Capture the cell that displays the provided text and extract its [x, y] central coordinate. 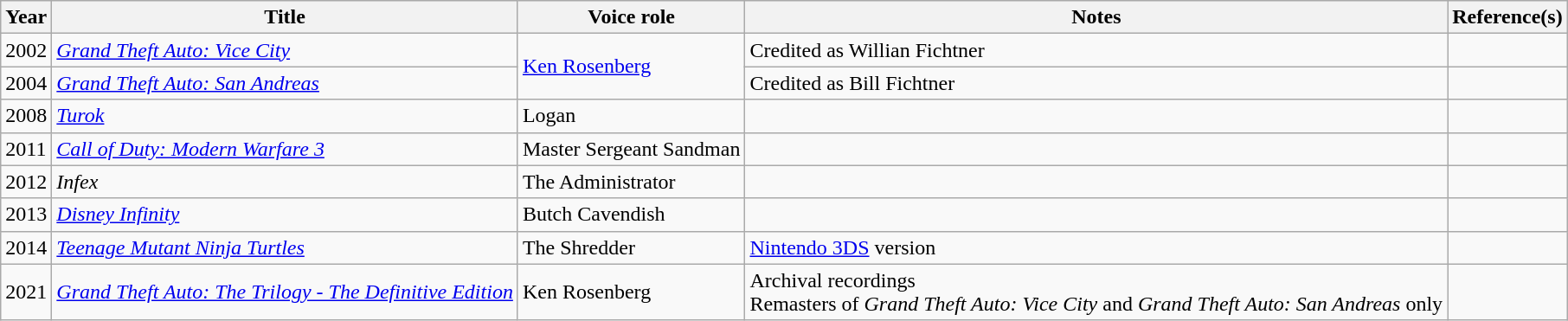
Archival recordingsRemasters of Grand Theft Auto: Vice City and Grand Theft Auto: San Andreas only [1096, 292]
Voice role [632, 17]
Credited as Bill Fichtner [1096, 83]
Grand Theft Auto: The Trilogy - The Definitive Edition [286, 292]
Butch Cavendish [632, 215]
Title [286, 17]
Logan [632, 116]
2021 [26, 292]
Credited as Willian Fichtner [1096, 50]
2012 [26, 182]
2008 [26, 116]
2004 [26, 83]
Grand Theft Auto: Vice City [286, 50]
Disney Infinity [286, 215]
Nintendo 3DS version [1096, 247]
Call of Duty: Modern Warfare 3 [286, 149]
Master Sergeant Sandman [632, 149]
Infex [286, 182]
Reference(s) [1507, 17]
Grand Theft Auto: San Andreas [286, 83]
2011 [26, 149]
The Shredder [632, 247]
2014 [26, 247]
The Administrator [632, 182]
2013 [26, 215]
Notes [1096, 17]
Year [26, 17]
Turok [286, 116]
Teenage Mutant Ninja Turtles [286, 247]
2002 [26, 50]
